Search for the cell housing the specified text and yield its (X, Y) center coordinate. 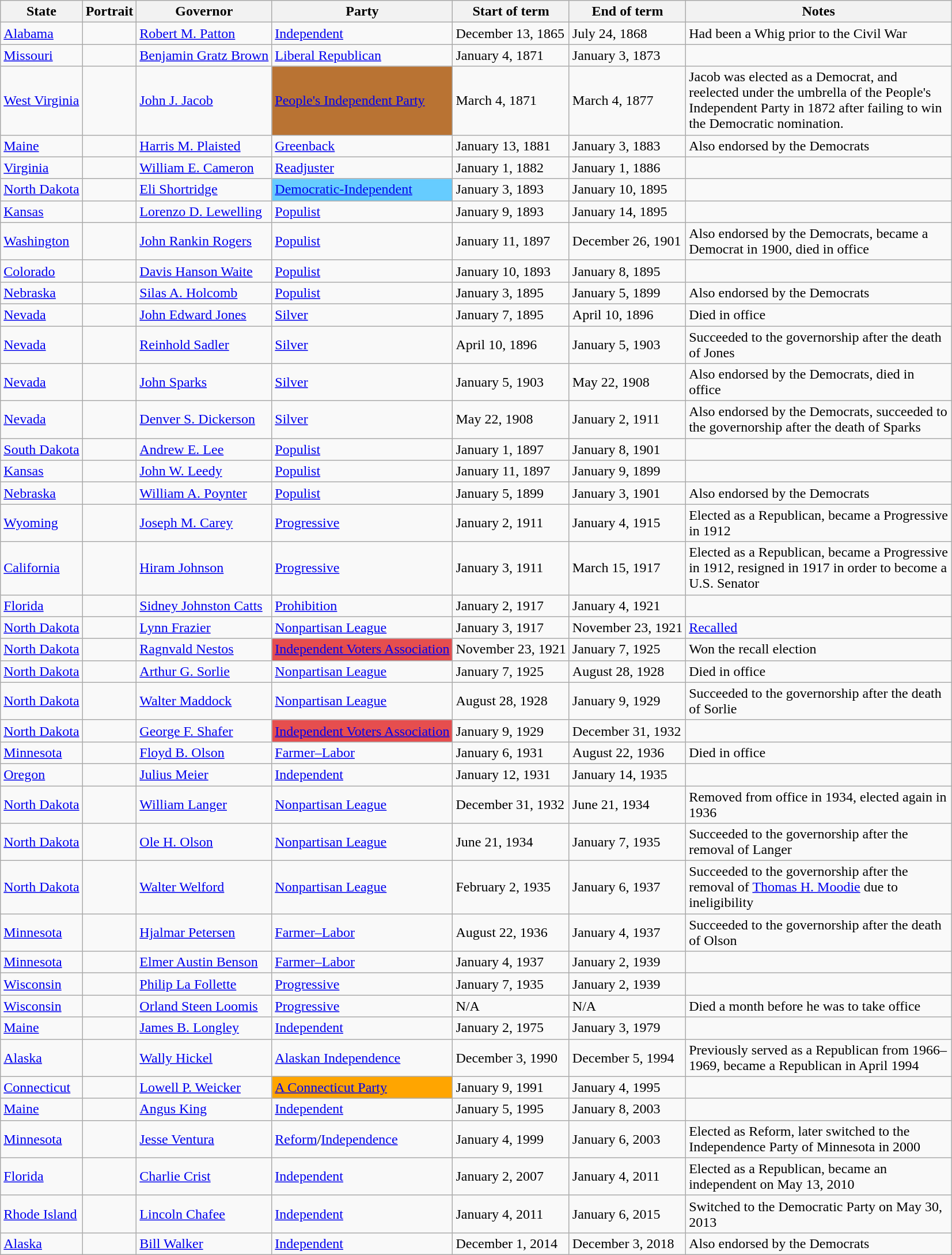
January 3, 1893 (511, 190)
Prohibition (362, 606)
January 4, 1915 (627, 523)
People's Independent Party (362, 100)
Wyoming (41, 523)
Virginia (41, 168)
January 4, 1921 (627, 606)
July 24, 1868 (627, 33)
January 1, 1886 (627, 168)
January 14, 1935 (627, 774)
December 26, 1901 (627, 241)
January 4, 1995 (627, 1087)
December 13, 1865 (511, 33)
West Virginia (41, 100)
Start of term (511, 12)
Greenback (362, 146)
Party (362, 12)
January 2, 1975 (511, 1028)
Lincoln Chafee (204, 1214)
February 2, 1935 (511, 887)
Eli Shortridge (204, 190)
January 14, 1895 (627, 211)
John Edward Jones (204, 315)
John W. Leedy (204, 471)
Succeeded to the governorship after the death of Sorlie (819, 701)
Philip La Follette (204, 984)
Reinhold Sadler (204, 345)
January 6, 1937 (627, 887)
Liberal Republican (362, 55)
December 5, 1994 (627, 1058)
Angus King (204, 1109)
January 3, 1873 (627, 55)
March 4, 1877 (627, 100)
January 3, 1979 (627, 1028)
Arthur G. Sorlie (204, 671)
Missouri (41, 55)
End of term (627, 12)
Oregon (41, 774)
December 1, 2014 (511, 1243)
Hiram Johnson (204, 568)
January 1, 1882 (511, 168)
Removed from office in 1934, elected again in 1936 (819, 804)
Governor (204, 12)
Recalled (819, 627)
January 2, 2007 (511, 1177)
January 8, 1895 (627, 271)
Davis Hanson Waite (204, 271)
Had been a Whig prior to the Civil War (819, 33)
Died a month before he was to take office (819, 1006)
California (41, 568)
Jesse Ventura (204, 1139)
January 5, 1995 (511, 1109)
January 4, 1871 (511, 55)
Also endorsed by the Democrats, became a Democrat in 1900, died in office (819, 241)
Floyd B. Olson (204, 753)
Ole H. Olson (204, 842)
Wally Hickel (204, 1058)
January 10, 1893 (511, 271)
January 3, 1883 (627, 146)
March 15, 1917 (627, 568)
Succeeded to the governorship after the death of Olson (819, 932)
January 3, 1901 (627, 493)
January 10, 1895 (627, 190)
Bill Walker (204, 1243)
Elected as Reform, later switched to the Independence Party of Minnesota in 2000 (819, 1139)
Harris M. Plaisted (204, 146)
Alabama (41, 33)
January 2, 1917 (511, 606)
January 9, 1893 (511, 211)
William Langer (204, 804)
Denver S. Dickerson (204, 419)
Won the recall election (819, 649)
December 3, 2018 (627, 1243)
Elected as a Republican, became a Progressive in 1912, resigned in 1917 in order to become a U.S. Senator (819, 568)
Portrait (109, 12)
January 3, 1917 (511, 627)
John Rankin Rogers (204, 241)
John J. Jacob (204, 100)
January 6, 2015 (627, 1214)
January 1, 1897 (511, 449)
George F. Shafer (204, 731)
December 3, 1990 (511, 1058)
Julius Meier (204, 774)
Switched to the Democratic Party on May 30, 2013 (819, 1214)
Orland Steen Loomis (204, 1006)
Reform/Independence (362, 1139)
Connecticut (41, 1087)
January 12, 1931 (511, 774)
January 8, 1901 (627, 449)
William E. Cameron (204, 168)
Succeeded to the governorship after the removal of Thomas H. Moodie due to ineligibility (819, 887)
Elected as a Republican, became an independent on May 13, 2010 (819, 1177)
A Connecticut Party (362, 1087)
Benjamin Gratz Brown (204, 55)
John Sparks (204, 383)
Notes (819, 12)
Charlie Crist (204, 1177)
January 7, 1895 (511, 315)
January 6, 2003 (627, 1139)
William A. Poynter (204, 493)
Lynn Frazier (204, 627)
Succeeded to the governorship after the removal of Langer (819, 842)
Silas A. Holcomb (204, 293)
Andrew E. Lee (204, 449)
Elected as a Republican, became a Progressive in 1912 (819, 523)
Sidney Johnston Catts (204, 606)
Alaskan Independence (362, 1058)
James B. Longley (204, 1028)
January 9, 1899 (627, 471)
Ragnvald Nestos (204, 649)
Succeeded to the governorship after the death of Jones (819, 345)
Joseph M. Carey (204, 523)
Previously served as a Republican from 1966–1969, became a Republican in April 1994 (819, 1058)
March 4, 1871 (511, 100)
South Dakota (41, 449)
January 13, 1881 (511, 146)
January 3, 1911 (511, 568)
January 6, 1931 (511, 753)
Hjalmar Petersen (204, 932)
Colorado (41, 271)
Elmer Austin Benson (204, 962)
Robert M. Patton (204, 33)
January 4, 1999 (511, 1139)
January 8, 2003 (627, 1109)
January 9, 1991 (511, 1087)
Also endorsed by the Democrats, succeeded to the governorship after the death of Sparks (819, 419)
State (41, 12)
Readjuster (362, 168)
Walter Maddock (204, 701)
Democratic-Independent (362, 190)
Lorenzo D. Lewelling (204, 211)
Also endorsed by the Democrats, died in office (819, 383)
Lowell P. Weicker (204, 1087)
Walter Welford (204, 887)
January 3, 1895 (511, 293)
Washington (41, 241)
Rhode Island (41, 1214)
